Capture the cell that displays the provided text and extract its (X, Y) central coordinate. 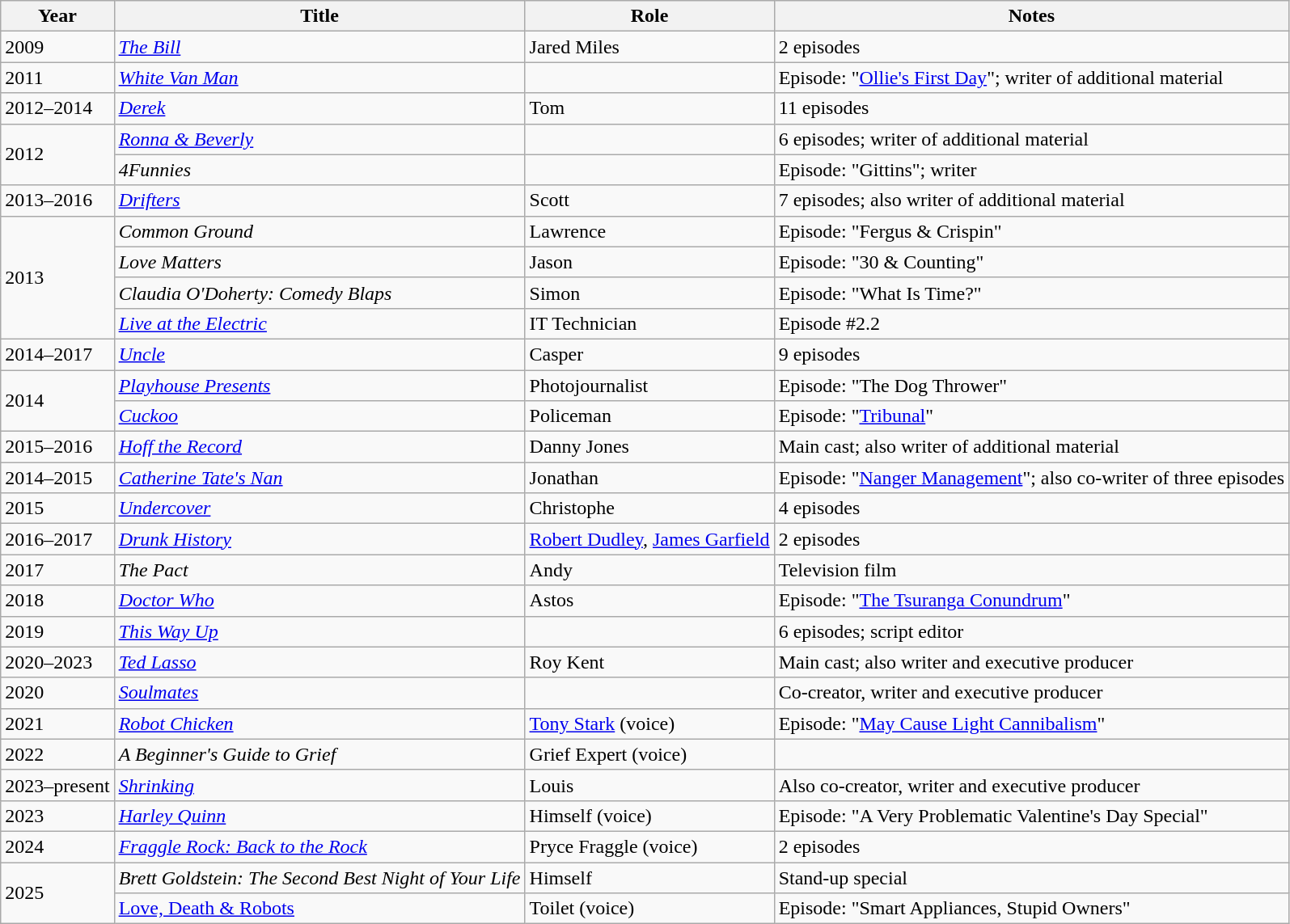
Harley Quinn (319, 816)
Scott (649, 200)
2021 (57, 724)
Common Ground (319, 231)
2018 (57, 601)
Drunk History (319, 539)
2024 (57, 846)
Fraggle Rock: Back to the Rock (319, 846)
Christophe (649, 508)
Episode: "May Cause Light Cannibalism" (1031, 724)
Ronna & Beverly (319, 139)
Himself (voice) (649, 816)
4 episodes (1031, 508)
Roy Kent (649, 662)
Soulmates (319, 693)
This Way Up (319, 631)
6 episodes; script editor (1031, 631)
IT Technician (649, 323)
The Bill (319, 47)
2014–2015 (57, 478)
Robert Dudley, James Garfield (649, 539)
2013 (57, 277)
Episode: "What Is Time?" (1031, 293)
Drifters (319, 200)
Toilet (voice) (649, 909)
Lawrence (649, 231)
Episode: "The Dog Thrower" (1031, 386)
Doctor Who (319, 601)
Louis (649, 785)
2012 (57, 154)
Danny Jones (649, 447)
Episode: "Gittins"; writer (1031, 170)
Episode: "A Very Problematic Valentine's Day Special" (1031, 816)
Episode: "Tribunal" (1031, 416)
Simon (649, 293)
2020–2023 (57, 662)
Jared Miles (649, 47)
Episode: "30 & Counting" (1031, 262)
Jason (649, 262)
4Funnies (319, 170)
2017 (57, 570)
Episode: "Smart Appliances, Stupid Owners" (1031, 909)
Brett Goldstein: The Second Best Night of Your Life (319, 877)
2011 (57, 78)
Hoff the Record (319, 447)
2023 (57, 816)
Title (319, 16)
2014 (57, 401)
Catherine Tate's Nan (319, 478)
7 episodes; also writer of additional material (1031, 200)
Uncle (319, 354)
Grief Expert (voice) (649, 754)
Notes (1031, 16)
Cuckoo (319, 416)
Co-creator, writer and executive producer (1031, 693)
The Pact (319, 570)
2019 (57, 631)
2020 (57, 693)
Astos (649, 601)
Love, Death & Robots (319, 909)
Shrinking (319, 785)
Main cast; also writer of additional material (1031, 447)
2025 (57, 892)
Episode: "Fergus & Crispin" (1031, 231)
2022 (57, 754)
Policeman (649, 416)
9 episodes (1031, 354)
Television film (1031, 570)
Episode: "Nanger Management"; also co-writer of three episodes (1031, 478)
Episode: "The Tsuranga Conundrum" (1031, 601)
Derek (319, 108)
Main cast; also writer and executive producer (1031, 662)
Undercover (319, 508)
A Beginner's Guide to Grief (319, 754)
Claudia O'Doherty: Comedy Blaps (319, 293)
6 episodes; writer of additional material (1031, 139)
Role (649, 16)
2016–2017 (57, 539)
2015 (57, 508)
Andy (649, 570)
2014–2017 (57, 354)
Playhouse Presents (319, 386)
2012–2014 (57, 108)
Episode #2.2 (1031, 323)
Tom (649, 108)
Robot Chicken (319, 724)
Year (57, 16)
Also co-creator, writer and executive producer (1031, 785)
2013–2016 (57, 200)
2023–present (57, 785)
Casper (649, 354)
2015–2016 (57, 447)
Stand-up special (1031, 877)
11 episodes (1031, 108)
Pryce Fraggle (voice) (649, 846)
Tony Stark (voice) (649, 724)
Himself (649, 877)
2009 (57, 47)
Photojournalist (649, 386)
Love Matters (319, 262)
Ted Lasso (319, 662)
Jonathan (649, 478)
Episode: "Ollie's First Day"; writer of additional material (1031, 78)
Live at the Electric (319, 323)
White Van Man (319, 78)
